Capture the cell that displays the provided text and extract its (X, Y) central coordinate. 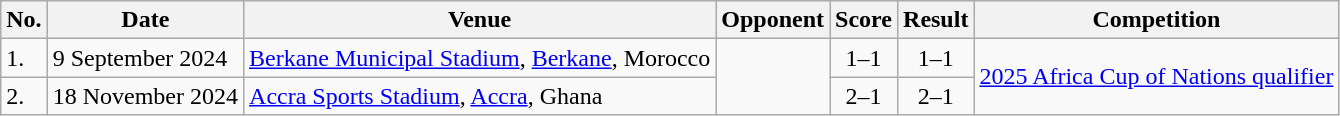
9 September 2024 (145, 58)
2. (24, 96)
Result (936, 20)
Opponent (773, 20)
1. (24, 58)
Competition (1156, 20)
18 November 2024 (145, 96)
2025 Africa Cup of Nations qualifier (1156, 77)
Date (145, 20)
Venue (480, 20)
Berkane Municipal Stadium, Berkane, Morocco (480, 58)
Accra Sports Stadium, Accra, Ghana (480, 96)
Score (864, 20)
No. (24, 20)
